Identify which cell holds the provided text, then report its [X, Y] central coordinate. 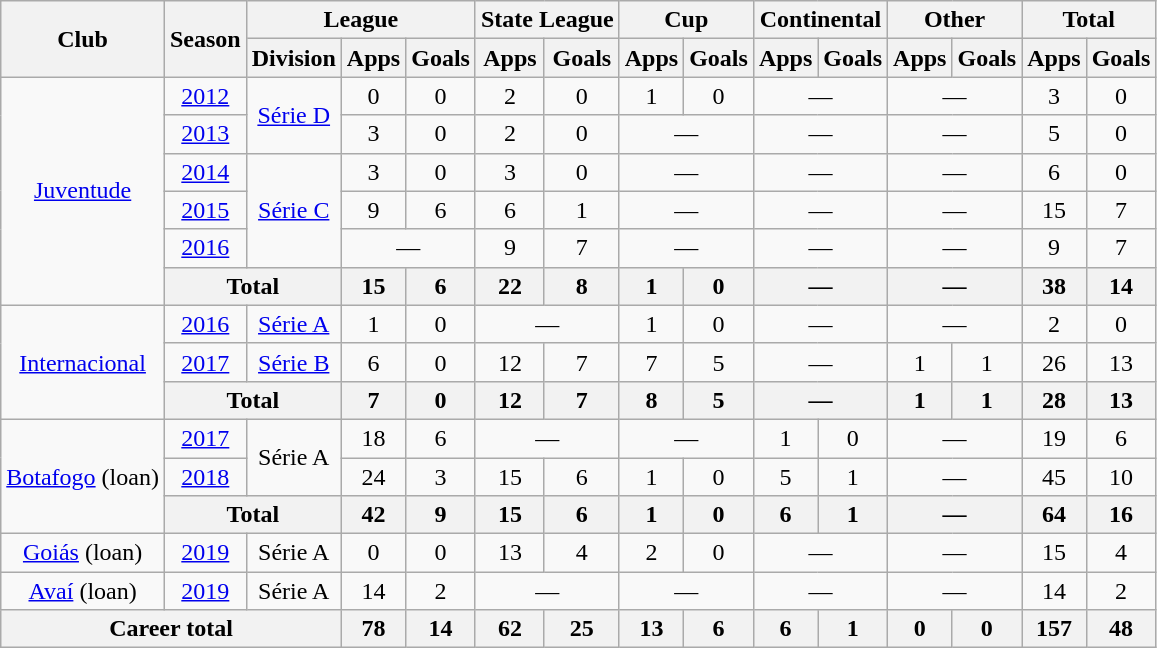
62 [510, 629]
24 [373, 477]
48 [1121, 629]
18 [373, 438]
16 [1121, 515]
38 [1054, 286]
State League [547, 20]
Botafogo (loan) [83, 476]
64 [1054, 515]
2018 [205, 477]
Other [955, 20]
26 [1054, 362]
19 [1054, 438]
2014 [205, 172]
2015 [205, 210]
Juventude [83, 191]
22 [510, 286]
157 [1054, 629]
25 [582, 629]
78 [373, 629]
2012 [205, 96]
28 [1054, 400]
Internacional [83, 362]
Avaí (loan) [83, 591]
Série B [294, 362]
42 [373, 515]
Cup [686, 20]
Continental [820, 20]
Career total [172, 629]
Club [83, 39]
Division [294, 58]
Goiás (loan) [83, 553]
Série D [294, 115]
Série C [294, 210]
Season [205, 39]
45 [1054, 477]
2013 [205, 134]
10 [1121, 477]
League [360, 20]
